Find where the given text appears and provide that cell's center as (X, Y) coordinate. 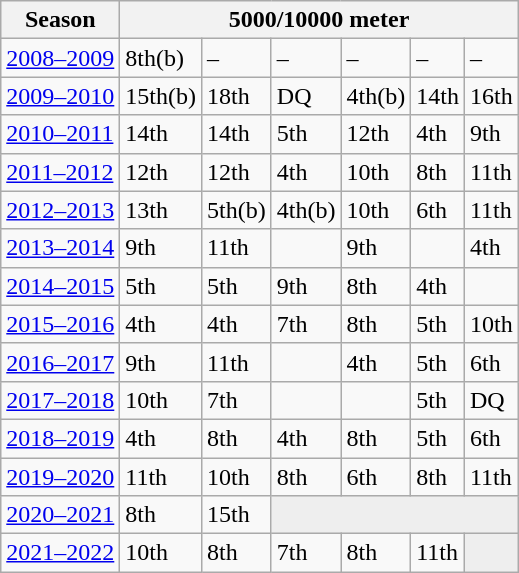
5th(b) (237, 210)
2016–2017 (60, 362)
2011–2012 (60, 172)
15th (237, 515)
15th(b) (161, 96)
2020–2021 (60, 515)
2008–2009 (60, 58)
16th (491, 96)
2021–2022 (60, 553)
2012–2013 (60, 210)
2009–2010 (60, 96)
Season (60, 20)
2010–2011 (60, 134)
13th (161, 210)
8th(b) (161, 58)
18th (237, 96)
5000/10000 meter (319, 20)
2019–2020 (60, 477)
2018–2019 (60, 438)
2017–2018 (60, 400)
2014–2015 (60, 286)
2015–2016 (60, 324)
2013–2014 (60, 248)
